Locate the cell with the specified text and output its [X, Y] center coordinate. 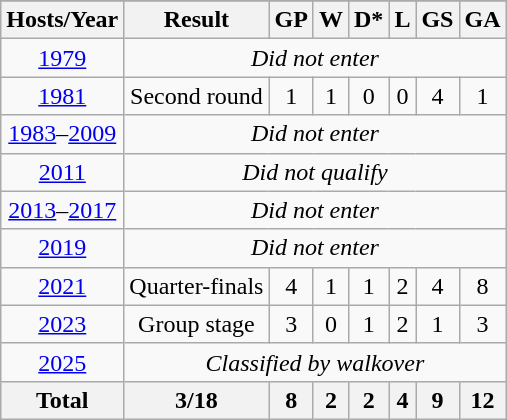
3/18 [196, 400]
W [330, 20]
9 [438, 400]
2025 [62, 362]
Hosts/Year [62, 20]
Did not qualify [315, 172]
Result [196, 20]
GA [482, 20]
Quarter-finals [196, 286]
2021 [62, 286]
GS [438, 20]
GP [291, 20]
1983–2009 [62, 134]
Group stage [196, 324]
1979 [62, 58]
2011 [62, 172]
L [402, 20]
Second round [196, 96]
2023 [62, 324]
1981 [62, 96]
2019 [62, 248]
D* [368, 20]
Classified by walkover [315, 362]
12 [482, 400]
Total [62, 400]
2013–2017 [62, 210]
